Output the [x, y] coordinate of the center of the cell containing the given text.  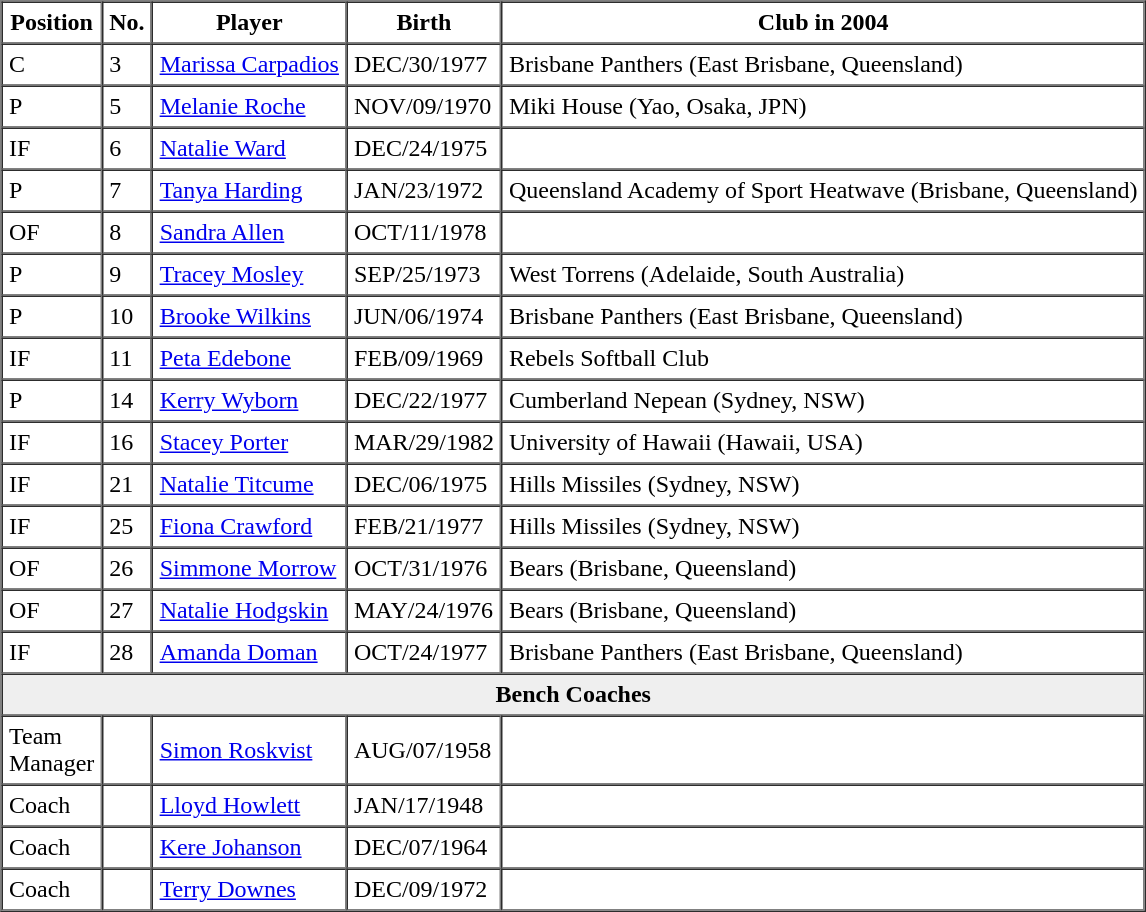
21 [127, 485]
Rebels Softball Club [822, 359]
Tanya Harding [249, 191]
Melanie Roche [249, 107]
NOV/09/1970 [424, 107]
6 [127, 149]
14 [127, 401]
Cumberland Nepean (Sydney, NSW) [822, 401]
Team Manager [52, 750]
Queensland Academy of Sport Heatwave (Brisbane, Queensland) [822, 191]
Natalie Titcume [249, 485]
Stacey Porter [249, 443]
No. [127, 23]
Birth [424, 23]
DEC/24/1975 [424, 149]
25 [127, 527]
26 [127, 569]
FEB/09/1969 [424, 359]
SEP/25/1973 [424, 275]
27 [127, 611]
Terry Downes [249, 889]
Amanda Doman [249, 653]
Simon Roskvist [249, 750]
FEB/21/1977 [424, 527]
DEC/09/1972 [424, 889]
AUG/07/1958 [424, 750]
11 [127, 359]
Bench Coaches [574, 695]
Simmone Morrow [249, 569]
OCT/24/1977 [424, 653]
Sandra Allen [249, 233]
9 [127, 275]
Kere Johanson [249, 847]
OCT/31/1976 [424, 569]
7 [127, 191]
3 [127, 65]
MAR/29/1982 [424, 443]
West Torrens (Adelaide, South Australia) [822, 275]
Natalie Ward [249, 149]
10 [127, 317]
Brooke Wilkins [249, 317]
Lloyd Howlett [249, 805]
5 [127, 107]
Position [52, 23]
Miki House (Yao, Osaka, JPN) [822, 107]
Player [249, 23]
JUN/06/1974 [424, 317]
Natalie Hodgskin [249, 611]
JAN/23/1972 [424, 191]
OCT/11/1978 [424, 233]
Peta Edebone [249, 359]
University of Hawaii (Hawaii, USA) [822, 443]
Marissa Carpadios [249, 65]
C [52, 65]
Club in 2004 [822, 23]
DEC/30/1977 [424, 65]
Kerry Wyborn [249, 401]
Fiona Crawford [249, 527]
8 [127, 233]
DEC/22/1977 [424, 401]
Tracey Mosley [249, 275]
JAN/17/1948 [424, 805]
28 [127, 653]
DEC/07/1964 [424, 847]
DEC/06/1975 [424, 485]
MAY/24/1976 [424, 611]
16 [127, 443]
